Identify which cell holds the provided text, then report its [x, y] central coordinate. 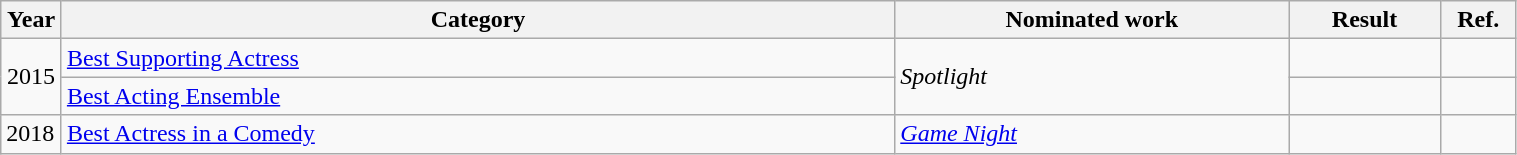
Result [1365, 20]
Game Night [1092, 134]
Best Acting Ensemble [478, 96]
2018 [32, 134]
2015 [32, 77]
Best Actress in a Comedy [478, 134]
Best Supporting Actress [478, 58]
Ref. [1478, 20]
Category [478, 20]
Nominated work [1092, 20]
Year [32, 20]
Spotlight [1092, 77]
